Output the (X, Y) coordinate of the center of the cell containing the given text.  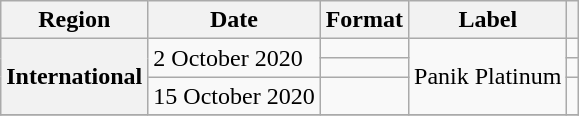
Region (74, 20)
Date (234, 20)
Format (364, 20)
15 October 2020 (234, 96)
International (74, 77)
Panik Platinum (488, 77)
Label (488, 20)
2 October 2020 (234, 58)
